Output the [x, y] coordinate of the center of the cell containing the given text.  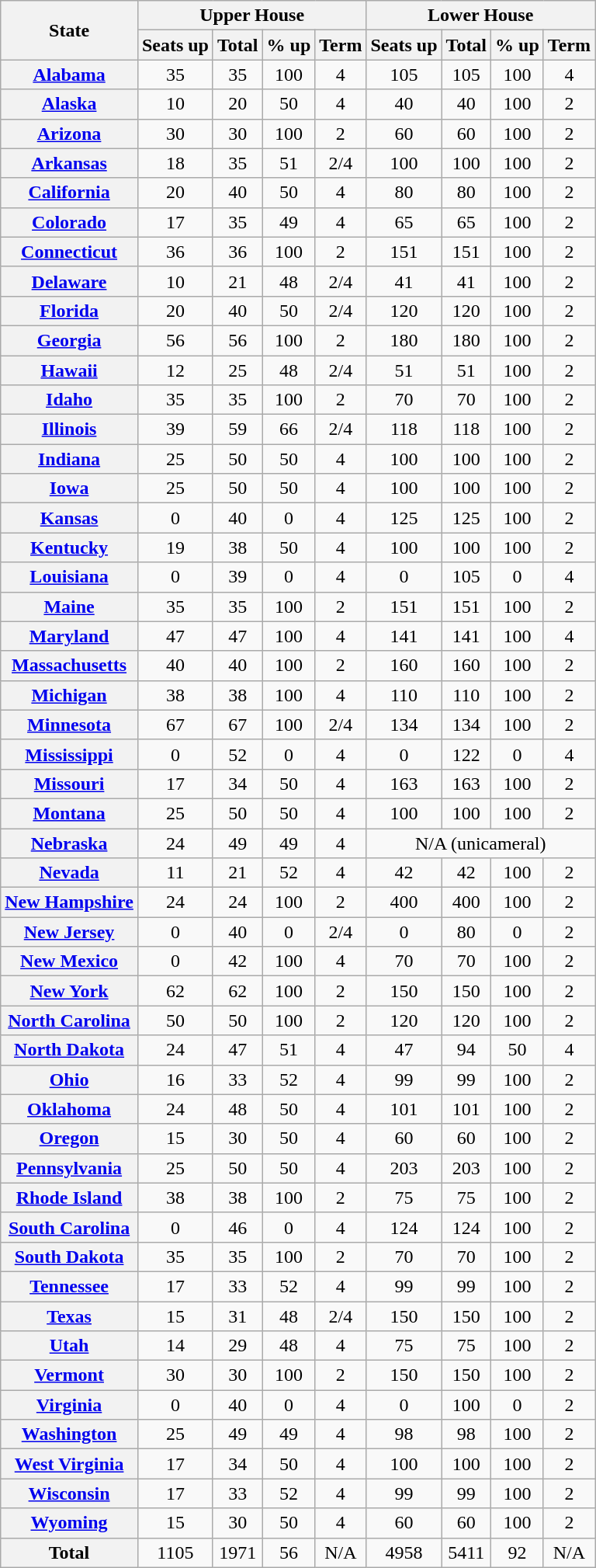
California [70, 193]
Massachusetts [70, 666]
New York [70, 991]
Louisiana [70, 577]
Montana [70, 813]
Georgia [70, 340]
14 [175, 1346]
16 [175, 1080]
Delaware [70, 281]
Mississippi [70, 754]
North Dakota [70, 1050]
4958 [404, 1552]
Hawaii [70, 370]
Ohio [70, 1080]
New Mexico [70, 961]
94 [466, 1050]
Minnesota [70, 725]
31 [237, 1316]
South Carolina [70, 1227]
Tennessee [70, 1286]
Oklahoma [70, 1109]
Wisconsin [70, 1493]
Oregon [70, 1139]
South Dakota [70, 1257]
Arizona [70, 134]
Kansas [70, 518]
Rhode Island [70, 1198]
59 [237, 429]
Illinois [70, 429]
Missouri [70, 784]
Maine [70, 607]
Connecticut [70, 252]
46 [237, 1227]
66 [289, 429]
19 [175, 548]
Pennsylvania [70, 1168]
Texas [70, 1316]
122 [466, 754]
Kentucky [70, 548]
11 [175, 873]
Upper House [251, 16]
18 [175, 163]
Michigan [70, 695]
Florida [70, 311]
29 [237, 1346]
North Carolina [70, 1020]
Alabama [70, 75]
1105 [175, 1552]
1971 [237, 1552]
State [70, 30]
Washington [70, 1434]
West Virginia [70, 1464]
N/A (unicameral) [481, 843]
5411 [466, 1552]
Wyoming [70, 1523]
Nevada [70, 873]
Indiana [70, 459]
Alaska [70, 104]
Iowa [70, 488]
New Jersey [70, 932]
Utah [70, 1346]
92 [518, 1552]
Vermont [70, 1375]
Arkansas [70, 163]
Idaho [70, 400]
Nebraska [70, 843]
Maryland [70, 636]
Colorado [70, 222]
Lower House [481, 16]
Virginia [70, 1405]
12 [175, 370]
New Hampshire [70, 902]
